Scan for the cell matching the given text and deliver its [x, y] coordinate at center. 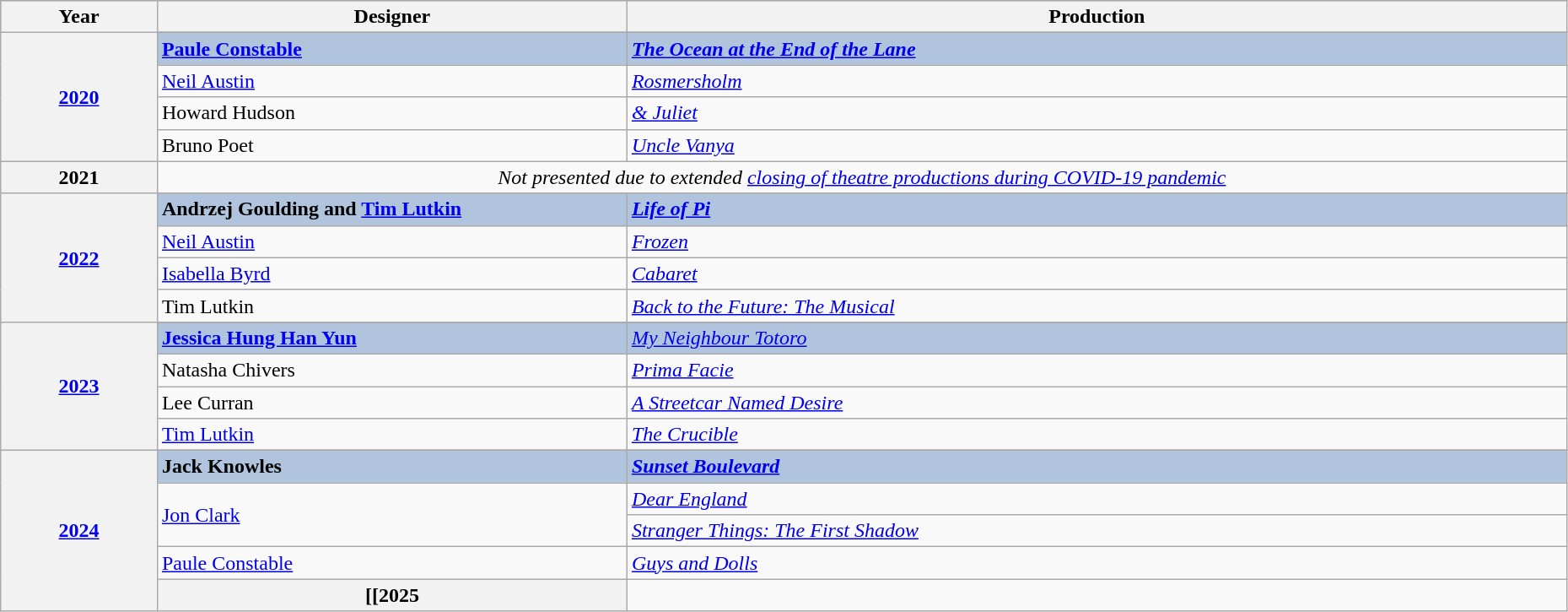
Uncle Vanya [1097, 145]
A Streetcar Named Desire [1097, 403]
Howard Hudson [391, 113]
Frozen [1097, 241]
Lee Curran [391, 403]
2023 [79, 386]
The Ocean at the End of the Lane [1097, 49]
Life of Pi [1097, 209]
Jack Knowles [391, 467]
Back to the Future: The Musical [1097, 306]
Jessica Hung Han Yun [391, 338]
Sunset Boulevard [1097, 467]
Production [1097, 17]
Not presented due to extended closing of theatre productions during COVID-19 pandemic [862, 177]
& Juliet [1097, 113]
The Crucible [1097, 435]
[[2025 [391, 595]
My Neighbour Totoro [1097, 338]
Andrzej Goulding and Tim Lutkin [391, 209]
Prima Facie [1097, 370]
Year [79, 17]
2021 [79, 177]
2020 [79, 97]
Designer [391, 17]
Stranger Things: The First Shadow [1097, 531]
Jon Clark [391, 515]
2024 [79, 531]
Guys and Dolls [1097, 563]
Bruno Poet [391, 145]
Natasha Chivers [391, 370]
Isabella Byrd [391, 274]
2022 [79, 257]
Rosmersholm [1097, 81]
Dear England [1097, 499]
Cabaret [1097, 274]
